From the cell containing the given text, extract its center point as (x, y) coordinate. 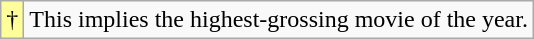
This implies the highest-grossing movie of the year. (279, 20)
† (12, 20)
